Return the (x, y) coordinate for the center point of the cell that contains the specified text.  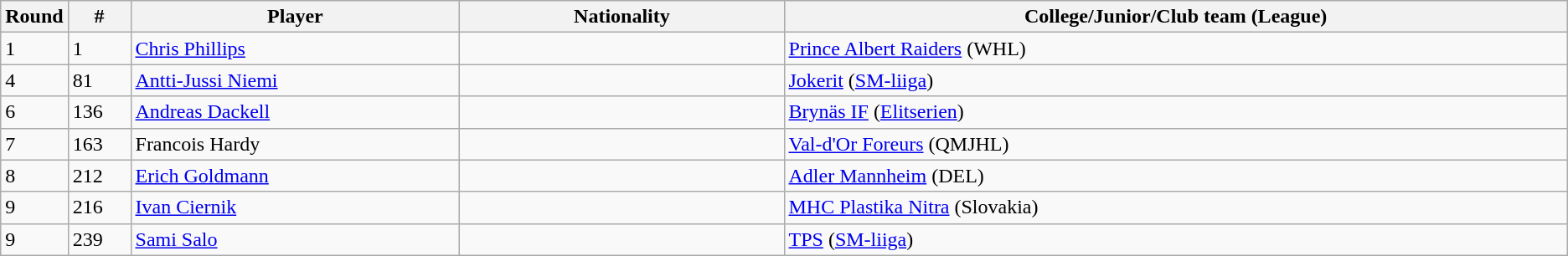
239 (99, 239)
136 (99, 112)
Brynäs IF (Elitserien) (1176, 112)
Player (295, 17)
6 (34, 112)
Nationality (622, 17)
Round (34, 17)
Andreas Dackell (295, 112)
College/Junior/Club team (League) (1176, 17)
7 (34, 144)
216 (99, 207)
Val-d'Or Foreurs (QMJHL) (1176, 144)
# (99, 17)
Chris Phillips (295, 49)
8 (34, 176)
81 (99, 80)
Prince Albert Raiders (WHL) (1176, 49)
Adler Mannheim (DEL) (1176, 176)
Erich Goldmann (295, 176)
MHC Plastika Nitra (Slovakia) (1176, 207)
Jokerit (SM-liiga) (1176, 80)
Sami Salo (295, 239)
TPS (SM-liiga) (1176, 239)
163 (99, 144)
212 (99, 176)
Antti-Jussi Niemi (295, 80)
4 (34, 80)
Ivan Ciernik (295, 207)
Francois Hardy (295, 144)
